Find where the given text appears and provide that cell's center as [x, y] coordinate. 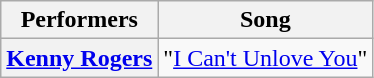
Kenny Rogers [80, 58]
Song [266, 20]
"I Can't Unlove You" [266, 58]
Performers [80, 20]
